Capture the cell that displays the provided text and extract its [x, y] central coordinate. 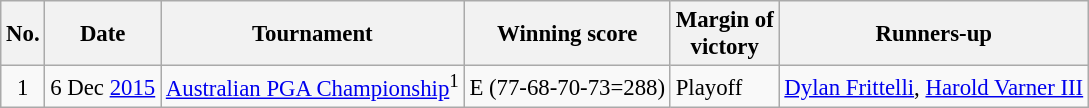
Tournament [312, 34]
6 Dec 2015 [103, 87]
Winning score [567, 34]
E (77-68-70-73=288) [567, 87]
Runners-up [934, 34]
Date [103, 34]
1 [23, 87]
Australian PGA Championship1 [312, 87]
Playoff [724, 87]
Dylan Frittelli, Harold Varner III [934, 87]
Margin ofvictory [724, 34]
No. [23, 34]
